Find where the given text appears and provide that cell's center as [x, y] coordinate. 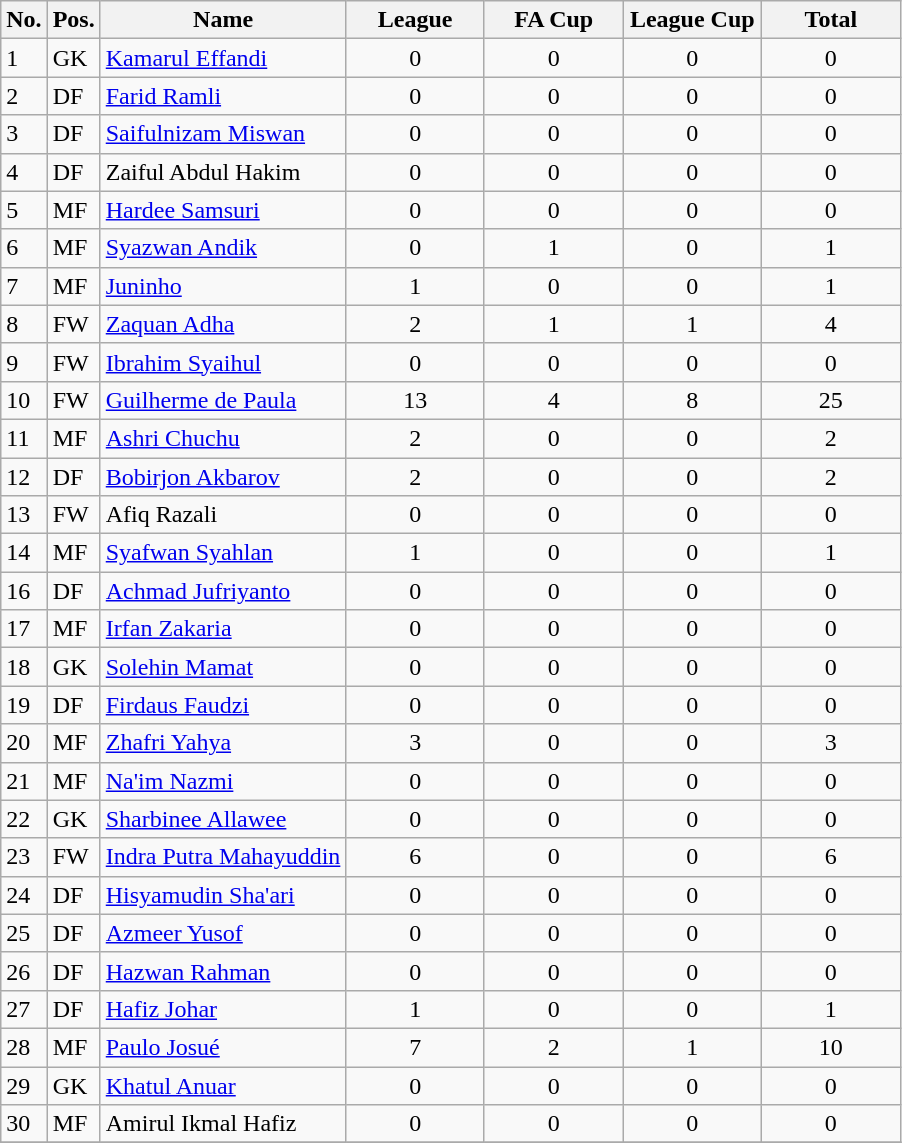
Amirul Ikmal Hafiz [223, 1124]
9 [24, 362]
19 [24, 705]
League Cup [692, 20]
No. [24, 20]
12 [24, 477]
League [416, 20]
Paulo Josué [223, 1047]
21 [24, 781]
Juninho [223, 286]
20 [24, 743]
Solehin Mamat [223, 667]
Hazwan Rahman [223, 971]
Zaiful Abdul Hakim [223, 172]
Saifulnizam Miswan [223, 134]
Afiq Razali [223, 515]
Guilherme de Paula [223, 400]
14 [24, 553]
Pos. [74, 20]
Syafwan Syahlan [223, 553]
23 [24, 857]
Total [832, 20]
Kamarul Effandi [223, 58]
Hafiz Johar [223, 1009]
Khatul Anuar [223, 1085]
Indra Putra Mahayuddin [223, 857]
18 [24, 667]
Irfan Zakaria [223, 629]
Ashri Chuchu [223, 438]
29 [24, 1085]
22 [24, 819]
28 [24, 1047]
Zhafri Yahya [223, 743]
Syazwan Andik [223, 248]
26 [24, 971]
Achmad Jufriyanto [223, 591]
Na'im Nazmi [223, 781]
Zaquan Adha [223, 324]
16 [24, 591]
Hardee Samsuri [223, 210]
Name [223, 20]
Azmeer Yusof [223, 933]
Bobirjon Akbarov [223, 477]
Farid Ramli [223, 96]
FA Cup [554, 20]
11 [24, 438]
Sharbinee Allawee [223, 819]
Hisyamudin Sha'ari [223, 895]
17 [24, 629]
Ibrahim Syaihul [223, 362]
5 [24, 210]
Firdaus Faudzi [223, 705]
27 [24, 1009]
30 [24, 1124]
24 [24, 895]
